Search for the cell housing the specified text and yield its [X, Y] center coordinate. 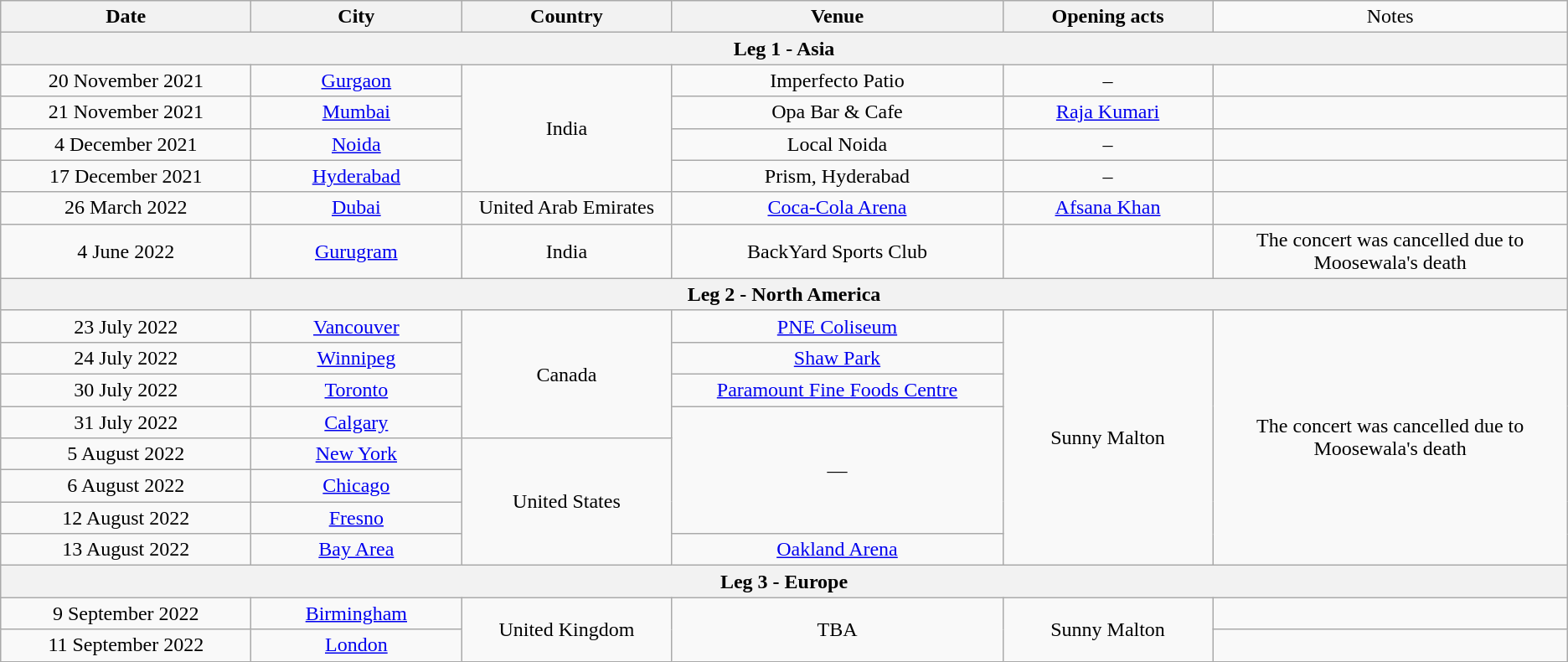
Oakland Arena [838, 550]
26 March 2022 [126, 208]
Local Noida [838, 144]
Canada [566, 374]
17 December 2021 [126, 176]
New York [357, 454]
20 November 2021 [126, 80]
9 September 2022 [126, 613]
TBA [838, 629]
United Kingdom [566, 629]
Country [566, 17]
Notes [1390, 17]
Paramount Fine Foods Centre [838, 390]
Date [126, 17]
21 November 2021 [126, 112]
Gurugram [357, 251]
Leg 3 - Europe [784, 582]
United States [566, 502]
4 December 2021 [126, 144]
Imperfecto Patio [838, 80]
Fresno [357, 518]
City [357, 17]
United Arab Emirates [566, 208]
24 July 2022 [126, 358]
Prism, Hyderabad [838, 176]
11 September 2022 [126, 645]
Mumbai [357, 112]
Opening acts [1107, 17]
Bay Area [357, 550]
4 June 2022 [126, 251]
Leg 2 - North America [784, 294]
Coca-Cola Arena [838, 208]
5 August 2022 [126, 454]
BackYard Sports Club [838, 251]
Hyderabad [357, 176]
30 July 2022 [126, 390]
12 August 2022 [126, 518]
Noida [357, 144]
PNE Coliseum [838, 326]
Leg 1 - Asia [784, 49]
Birmingham [357, 613]
13 August 2022 [126, 550]
Raja Kumari [1107, 112]
— [838, 469]
Afsana Khan [1107, 208]
23 July 2022 [126, 326]
Winnipeg [357, 358]
Shaw Park [838, 358]
Toronto [357, 390]
Gurgaon [357, 80]
31 July 2022 [126, 422]
Opa Bar & Cafe [838, 112]
Chicago [357, 486]
Calgary [357, 422]
6 August 2022 [126, 486]
London [357, 645]
Dubai [357, 208]
Venue [838, 17]
Vancouver [357, 326]
